Return the (x, y) coordinate for the center point of the cell that contains the specified text.  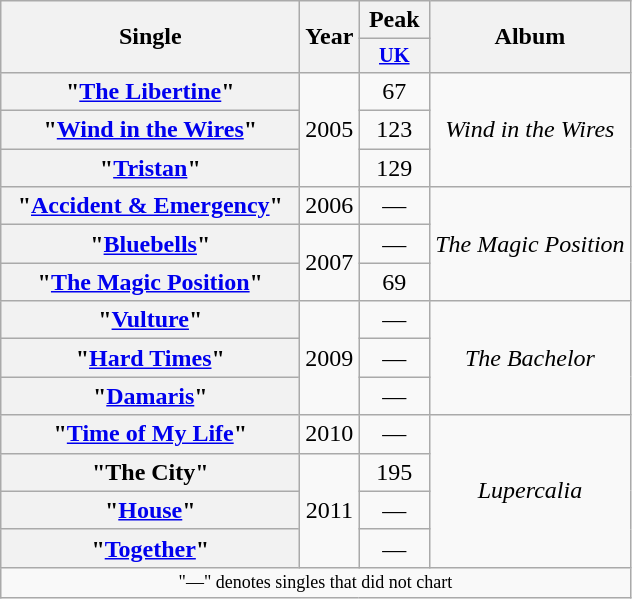
"Time of My Life" (150, 434)
"Tristan" (150, 168)
2007 (330, 263)
UK (394, 56)
129 (394, 168)
"Wind in the Wires" (150, 130)
Year (330, 37)
2009 (330, 358)
Single (150, 37)
2005 (330, 129)
"The Magic Position" (150, 282)
Album (530, 37)
The Bachelor (530, 358)
"The Libertine" (150, 91)
"Hard Times" (150, 358)
"The City" (150, 472)
"Bluebells" (150, 244)
2006 (330, 206)
"—" denotes singles that did not chart (316, 582)
2010 (330, 434)
Wind in the Wires (530, 129)
"Vulture" (150, 320)
"House" (150, 510)
The Magic Position (530, 244)
69 (394, 282)
"Accident & Emergency" (150, 206)
195 (394, 472)
"Damaris" (150, 396)
123 (394, 130)
2011 (330, 510)
67 (394, 91)
Lupercalia (530, 491)
"Together" (150, 548)
Peak (394, 20)
